Capture the cell that displays the provided text and extract its (x, y) central coordinate. 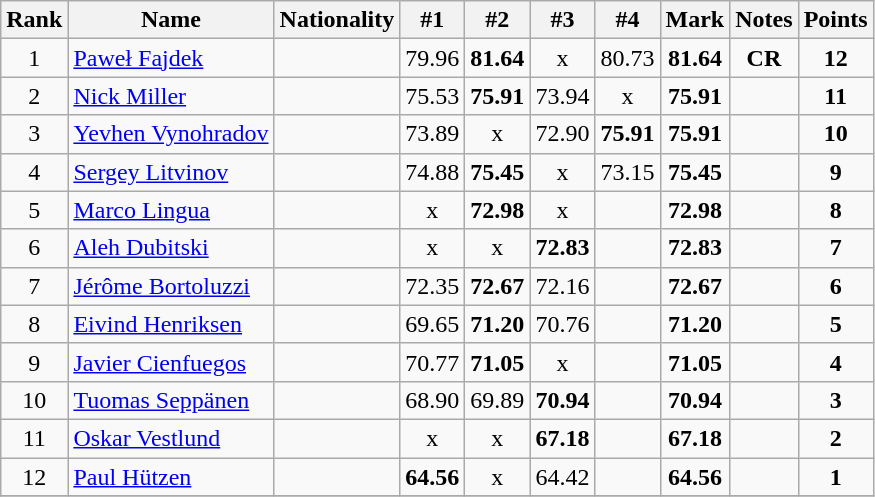
Name (171, 20)
69.65 (432, 324)
72.35 (432, 286)
#1 (432, 20)
CR (764, 58)
72.16 (562, 286)
70.77 (432, 362)
#3 (562, 20)
Oskar Vestlund (171, 438)
70.76 (562, 324)
79.96 (432, 58)
73.15 (628, 172)
Eivind Henriksen (171, 324)
Jérôme Bortoluzzi (171, 286)
75.53 (432, 96)
Sergey Litvinov (171, 172)
Rank (34, 20)
69.89 (498, 400)
Mark (695, 20)
74.88 (432, 172)
Nationality (337, 20)
Aleh Dubitski (171, 248)
Marco Lingua (171, 210)
Yevhen Vynohradov (171, 134)
Points (836, 20)
80.73 (628, 58)
Tuomas Seppänen (171, 400)
Notes (764, 20)
Nick Miller (171, 96)
Paweł Fajdek (171, 58)
64.42 (562, 477)
#2 (498, 20)
Javier Cienfuegos (171, 362)
72.90 (562, 134)
73.94 (562, 96)
73.89 (432, 134)
Paul Hützen (171, 477)
68.90 (432, 400)
#4 (628, 20)
